Return [x, y] of the center of cell containing provided text 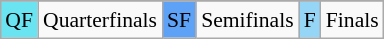
SF [179, 20]
Quarterfinals [100, 20]
Finals [352, 20]
Semifinals [247, 20]
F [310, 20]
QF [19, 20]
